Provide the (x, y) coordinate of the cell's center where the given text is located.  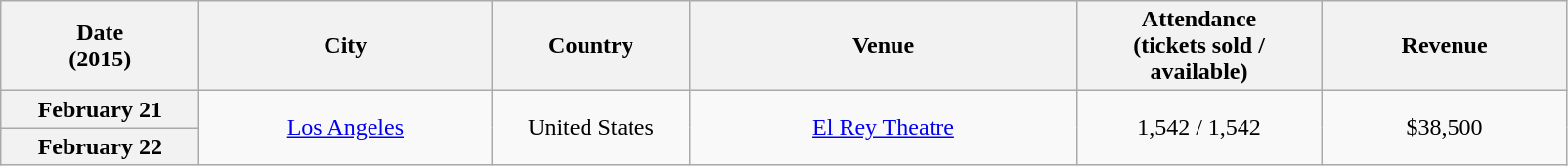
February 22 (100, 146)
Attendance(tickets sold / available) (1198, 46)
Revenue (1445, 46)
$38,500 (1445, 128)
1,542 / 1,542 (1198, 128)
United States (590, 128)
Venue (884, 46)
Country (590, 46)
El Rey Theatre (884, 128)
City (346, 46)
February 21 (100, 109)
Date(2015) (100, 46)
Los Angeles (346, 128)
